Output the (X, Y) coordinate of the center of the cell containing the given text.  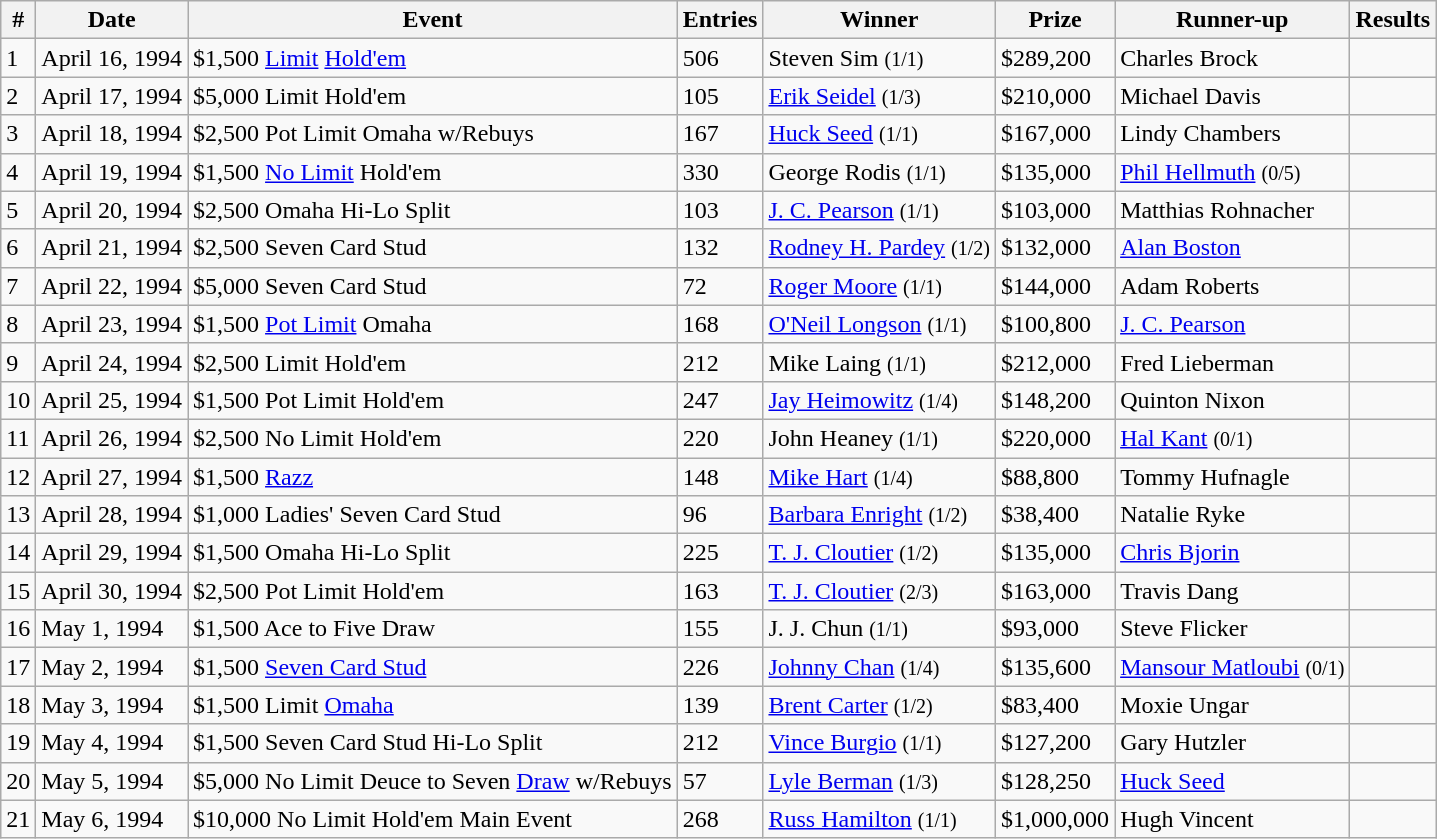
96 (720, 515)
Chris Bjorin (1232, 553)
Brent Carter (1/2) (880, 705)
11 (18, 438)
J. J. Chun (1/1) (880, 629)
May 5, 1994 (112, 781)
139 (720, 705)
$38,400 (1056, 515)
Vince Burgio (1/1) (880, 743)
$1,000 Ladies' Seven Card Stud (433, 515)
April 21, 1994 (112, 248)
Travis Dang (1232, 591)
330 (720, 172)
$144,000 (1056, 286)
$5,000 Limit Hold'em (433, 96)
9 (18, 362)
7 (18, 286)
Rodney H. Pardey (1/2) (880, 248)
$132,000 (1056, 248)
506 (720, 58)
Natalie Ryke (1232, 515)
$2,500 No Limit Hold'em (433, 438)
3 (18, 134)
225 (720, 553)
$2,500 Pot Limit Hold'em (433, 591)
2 (18, 96)
April 16, 1994 (112, 58)
155 (720, 629)
13 (18, 515)
6 (18, 248)
$1,500 Pot Limit Omaha (433, 324)
Jay Heimowitz (1/4) (880, 400)
Prize (1056, 20)
# (18, 20)
May 2, 1994 (112, 667)
Tommy Hufnagle (1232, 477)
April 20, 1994 (112, 210)
$1,500 Pot Limit Hold'em (433, 400)
12 (18, 477)
Gary Hutzler (1232, 743)
18 (18, 705)
105 (720, 96)
247 (720, 400)
Date (112, 20)
Winner (880, 20)
Entries (720, 20)
5 (18, 210)
April 30, 1994 (112, 591)
Hal Kant (0/1) (1232, 438)
220 (720, 438)
$1,000,000 (1056, 819)
$5,000 Seven Card Stud (433, 286)
$148,200 (1056, 400)
$93,000 (1056, 629)
$1,500 No Limit Hold'em (433, 172)
$1,500 Limit Omaha (433, 705)
$2,500 Omaha Hi-Lo Split (433, 210)
$1,500 Limit Hold'em (433, 58)
May 4, 1994 (112, 743)
Barbara Enright (1/2) (880, 515)
Erik Seidel (1/3) (880, 96)
$2,500 Seven Card Stud (433, 248)
Michael Davis (1232, 96)
$100,800 (1056, 324)
John Heaney (1/1) (880, 438)
Steve Flicker (1232, 629)
Lyle Berman (1/3) (880, 781)
19 (18, 743)
April 27, 1994 (112, 477)
May 6, 1994 (112, 819)
Mike Laing (1/1) (880, 362)
April 22, 1994 (112, 286)
Adam Roberts (1232, 286)
$5,000 No Limit Deuce to Seven Draw w/Rebuys (433, 781)
4 (18, 172)
167 (720, 134)
J. C. Pearson (1232, 324)
May 1, 1994 (112, 629)
168 (720, 324)
$1,500 Razz (433, 477)
Runner-up (1232, 20)
April 17, 1994 (112, 96)
$2,500 Limit Hold'em (433, 362)
Steven Sim (1/1) (880, 58)
132 (720, 248)
$128,250 (1056, 781)
$1,500 Omaha Hi-Lo Split (433, 553)
$135,600 (1056, 667)
57 (720, 781)
Moxie Ungar (1232, 705)
April 26, 1994 (112, 438)
$88,800 (1056, 477)
$1,500 Ace to Five Draw (433, 629)
April 25, 1994 (112, 400)
163 (720, 591)
$1,500 Seven Card Stud Hi-Lo Split (433, 743)
$127,200 (1056, 743)
O'Neil Longson (1/1) (880, 324)
Mansour Matloubi (0/1) (1232, 667)
72 (720, 286)
May 3, 1994 (112, 705)
$163,000 (1056, 591)
Quinton Nixon (1232, 400)
103 (720, 210)
17 (18, 667)
Results (1393, 20)
$220,000 (1056, 438)
April 23, 1994 (112, 324)
April 19, 1994 (112, 172)
Hugh Vincent (1232, 819)
$210,000 (1056, 96)
20 (18, 781)
Russ Hamilton (1/1) (880, 819)
Huck Seed (1/1) (880, 134)
148 (720, 477)
Mike Hart (1/4) (880, 477)
Event (433, 20)
$289,200 (1056, 58)
16 (18, 629)
14 (18, 553)
15 (18, 591)
T. J. Cloutier (2/3) (880, 591)
21 (18, 819)
Charles Brock (1232, 58)
Matthias Rohnacher (1232, 210)
April 29, 1994 (112, 553)
Johnny Chan (1/4) (880, 667)
April 18, 1994 (112, 134)
T. J. Cloutier (1/2) (880, 553)
George Rodis (1/1) (880, 172)
Fred Lieberman (1232, 362)
226 (720, 667)
$83,400 (1056, 705)
Lindy Chambers (1232, 134)
$10,000 No Limit Hold'em Main Event (433, 819)
Alan Boston (1232, 248)
Roger Moore (1/1) (880, 286)
April 28, 1994 (112, 515)
$1,500 Seven Card Stud (433, 667)
Phil Hellmuth (0/5) (1232, 172)
April 24, 1994 (112, 362)
$103,000 (1056, 210)
Huck Seed (1232, 781)
$212,000 (1056, 362)
1 (18, 58)
8 (18, 324)
J. C. Pearson (1/1) (880, 210)
10 (18, 400)
$2,500 Pot Limit Omaha w/Rebuys (433, 134)
268 (720, 819)
$167,000 (1056, 134)
